Return (x, y) of the center of cell containing provided text 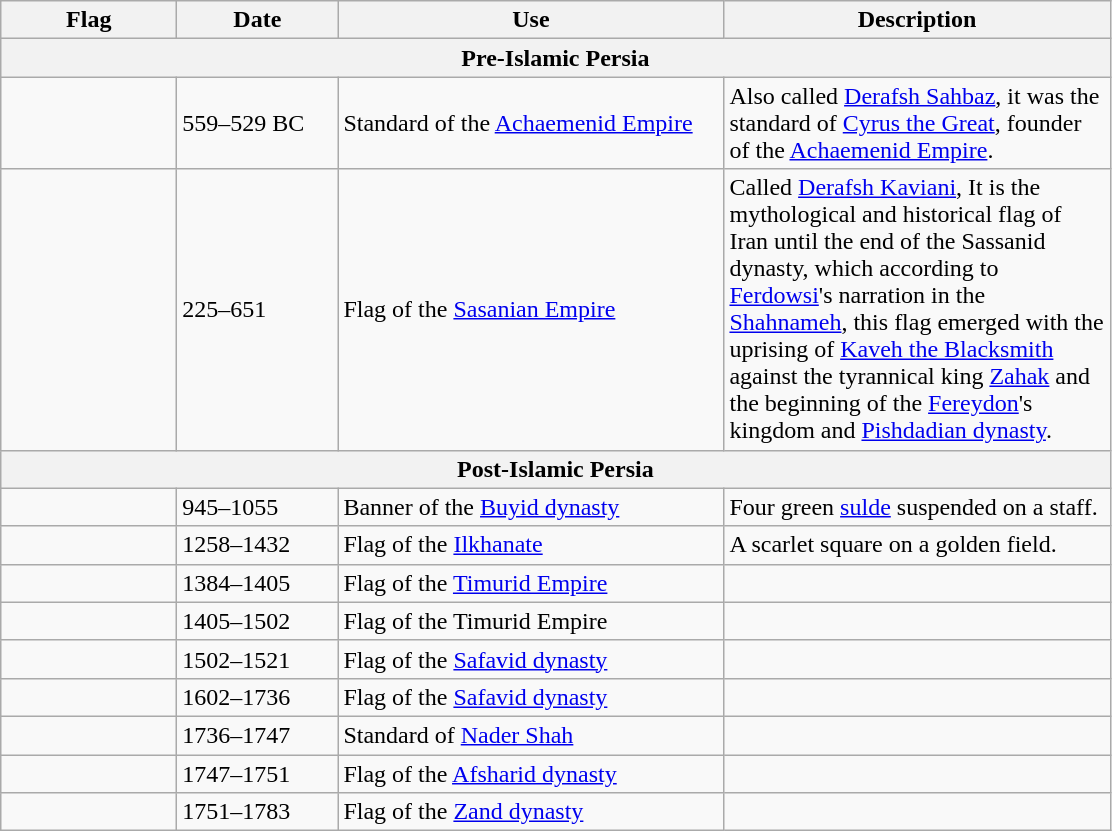
1405–1502 (258, 621)
Banner of the Buyid dynasty (531, 507)
1258–1432 (258, 545)
Flag of the Afsharid dynasty (531, 773)
A scarlet square on a golden field. (917, 545)
Flag of the Ilkhanate (531, 545)
Pre-Islamic Persia (556, 58)
Flag (89, 20)
1751–1783 (258, 812)
559–529 BC (258, 123)
Post-Islamic Persia (556, 469)
Description (917, 20)
Date (258, 20)
1602–1736 (258, 697)
1736–1747 (258, 735)
945–1055 (258, 507)
1384–1405 (258, 583)
Flag of the Sasanian Empire (531, 310)
225–651 (258, 310)
Flag of the Zand dynasty (531, 812)
1502–1521 (258, 659)
Standard of Nader Shah (531, 735)
1747–1751 (258, 773)
Also called Derafsh Sahbaz, it was the standard of Cyrus the Great, founder of the Achaemenid Empire. (917, 123)
Use (531, 20)
Four green sulde suspended on a staff. (917, 507)
Standard of the Achaemenid Empire (531, 123)
